Extract the (X, Y) coordinate from the center of the cell holding the provided text.  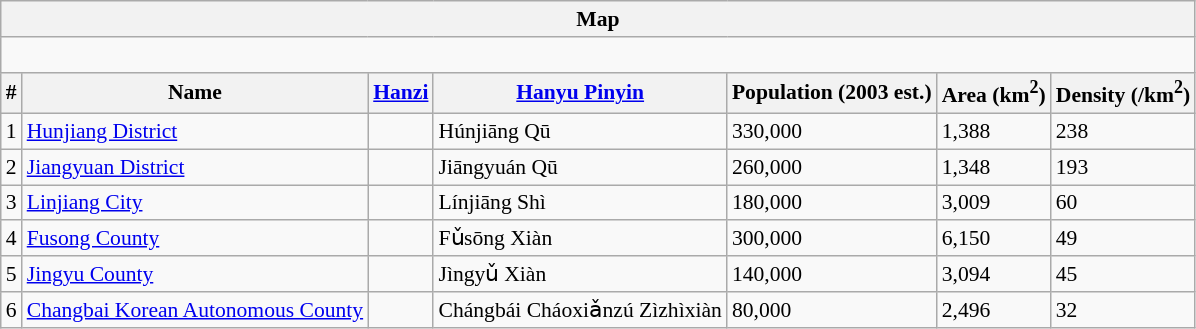
5 (12, 274)
6 (12, 310)
Name (195, 92)
Jingyu County (195, 274)
6,150 (994, 239)
260,000 (832, 167)
3 (12, 203)
238 (1123, 132)
32 (1123, 310)
Population (2003 est.) (832, 92)
Map (598, 19)
3,009 (994, 203)
Area (km2) (994, 92)
Changbai Korean Autonomous County (195, 310)
Hanyu Pinyin (580, 92)
193 (1123, 167)
3,094 (994, 274)
Línjiāng Shì (580, 203)
1,348 (994, 167)
60 (1123, 203)
140,000 (832, 274)
Húnjiāng Qū (580, 132)
2 (12, 167)
Hanzi (400, 92)
300,000 (832, 239)
1,388 (994, 132)
Fusong County (195, 239)
Jìngyǔ Xiàn (580, 274)
80,000 (832, 310)
49 (1123, 239)
Linjiang City (195, 203)
1 (12, 132)
Density (/km2) (1123, 92)
Chángbái Cháoxiǎnzú Zìzhìxiàn (580, 310)
Fǔsōng Xiàn (580, 239)
Jiangyuan District (195, 167)
Jiāngyuán Qū (580, 167)
# (12, 92)
45 (1123, 274)
2,496 (994, 310)
4 (12, 239)
Hunjiang District (195, 132)
180,000 (832, 203)
330,000 (832, 132)
